Locate the cell with the specified text and output its (X, Y) center coordinate. 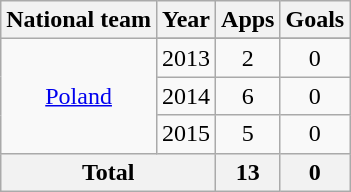
Goals (315, 20)
2013 (186, 58)
Total (108, 172)
National team (79, 20)
2014 (186, 96)
2 (248, 58)
Apps (248, 20)
13 (248, 172)
Poland (79, 96)
2015 (186, 134)
5 (248, 134)
Year (186, 20)
6 (248, 96)
